Output the [X, Y] coordinate of the center of the cell containing the given text.  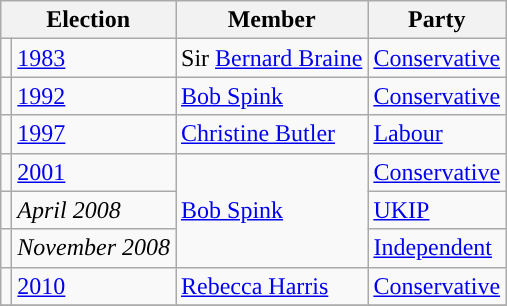
2001 [94, 172]
1997 [94, 134]
Labour [437, 134]
Independent [437, 248]
1983 [94, 58]
November 2008 [94, 248]
April 2008 [94, 210]
2010 [94, 286]
1992 [94, 96]
Election [88, 20]
Sir Bernard Braine [272, 58]
Christine Butler [272, 134]
Rebecca Harris [272, 286]
UKIP [437, 210]
Party [437, 20]
Member [272, 20]
